Pinpoint the cell where the given text exists, returning its (x, y) midpoint coordinate. 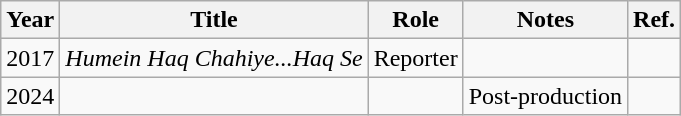
Reporter (416, 58)
2017 (30, 58)
Humein Haq Chahiye...Haq Se (214, 58)
2024 (30, 96)
Role (416, 20)
Post-production (545, 96)
Notes (545, 20)
Title (214, 20)
Year (30, 20)
Ref. (654, 20)
